From the cell containing the given text, extract its center point as (X, Y) coordinate. 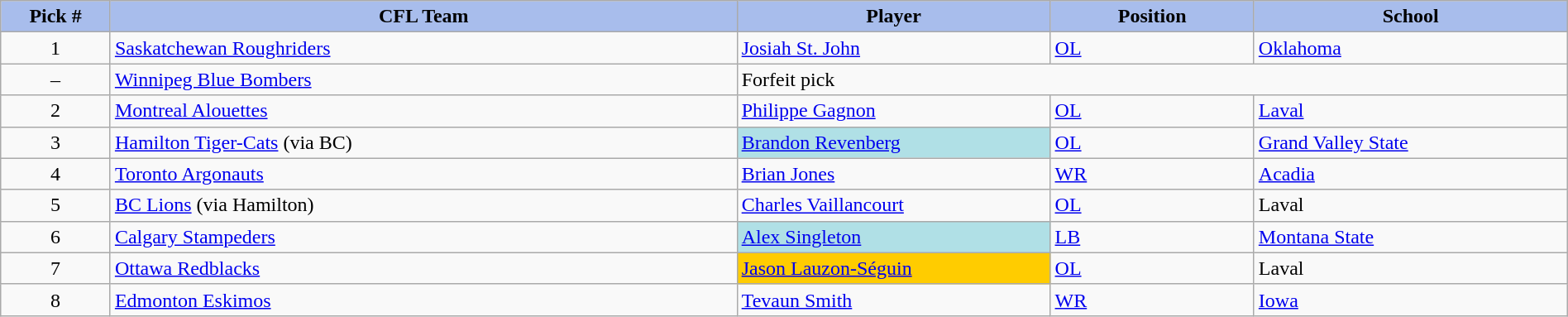
Grand Valley State (1411, 142)
LB (1152, 237)
Tevaun Smith (893, 300)
Philippe Gagnon (893, 111)
Hamilton Tiger-Cats (via BC) (423, 142)
Toronto Argonauts (423, 174)
2 (56, 111)
Pick # (56, 17)
Montreal Alouettes (423, 111)
5 (56, 205)
Calgary Stampeders (423, 237)
Winnipeg Blue Bombers (423, 79)
Ottawa Redblacks (423, 268)
Brandon Revenberg (893, 142)
Position (1152, 17)
Forfeit pick (1152, 79)
– (56, 79)
3 (56, 142)
Acadia (1411, 174)
1 (56, 48)
Saskatchewan Roughriders (423, 48)
Edmonton Eskimos (423, 300)
8 (56, 300)
Charles Vaillancourt (893, 205)
4 (56, 174)
School (1411, 17)
Player (893, 17)
Brian Jones (893, 174)
Jason Lauzon-Séguin (893, 268)
6 (56, 237)
BC Lions (via Hamilton) (423, 205)
Josiah St. John (893, 48)
Alex Singleton (893, 237)
7 (56, 268)
Iowa (1411, 300)
Oklahoma (1411, 48)
Montana State (1411, 237)
CFL Team (423, 17)
